Provide the (X, Y) coordinate of the cell's center where the given text is located.  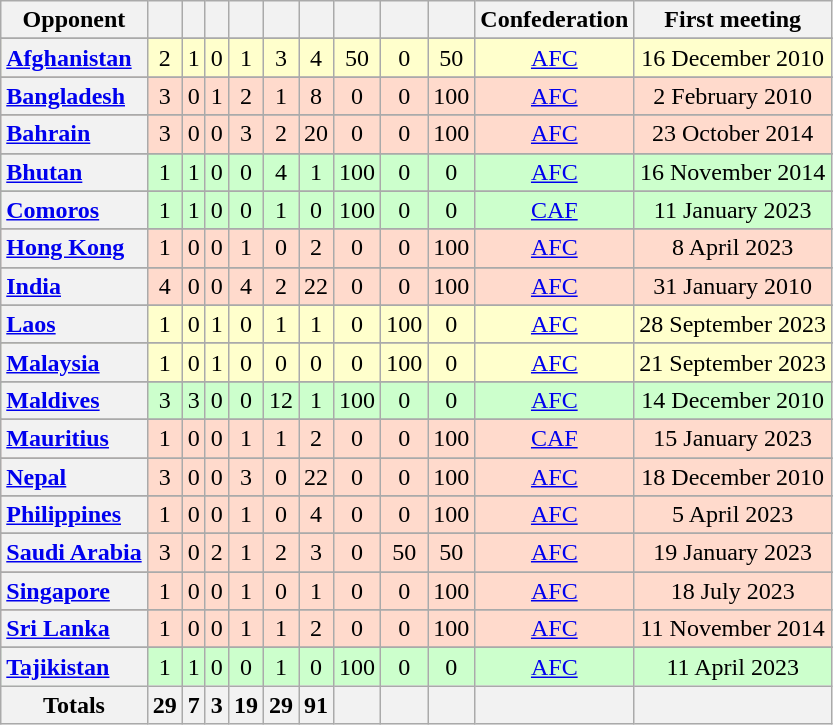
Philippines (74, 515)
7 (194, 705)
11 November 2014 (733, 629)
Singapore (74, 591)
Opponent (74, 20)
Laos (74, 324)
15 January 2023 (733, 438)
20 (316, 134)
Tajikistan (74, 667)
8 (316, 96)
19 (246, 705)
23 October 2014 (733, 134)
First meeting (733, 20)
28 September 2023 (733, 324)
Mauritius (74, 438)
11 April 2023 (733, 667)
Maldives (74, 400)
Hong Kong (74, 248)
5 April 2023 (733, 515)
Afghanistan (74, 58)
Confederation (554, 20)
Bhutan (74, 172)
Totals (74, 705)
2 February 2010 (733, 96)
18 December 2010 (733, 477)
India (74, 286)
8 April 2023 (733, 248)
Sri Lanka (74, 629)
21 September 2023 (733, 362)
11 January 2023 (733, 210)
Saudi Arabia (74, 553)
16 November 2014 (733, 172)
Bahrain (74, 134)
12 (280, 400)
31 January 2010 (733, 286)
Bangladesh (74, 96)
18 July 2023 (733, 591)
Comoros (74, 210)
Malaysia (74, 362)
Nepal (74, 477)
16 December 2010 (733, 58)
14 December 2010 (733, 400)
19 January 2023 (733, 553)
91 (316, 705)
